Search for the cell housing the specified text and yield its [x, y] center coordinate. 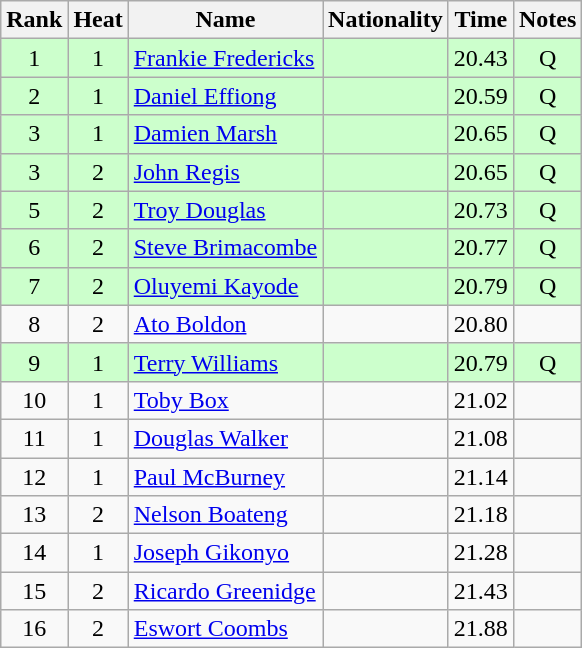
Troy Douglas [225, 210]
Frankie Fredericks [225, 58]
20.43 [480, 58]
Oluyemi Kayode [225, 286]
Damien Marsh [225, 134]
Heat [98, 20]
Ricardo Greenidge [225, 591]
8 [34, 324]
13 [34, 515]
Terry Williams [225, 362]
20.77 [480, 248]
Nelson Boateng [225, 515]
11 [34, 438]
14 [34, 553]
21.08 [480, 438]
15 [34, 591]
Toby Box [225, 400]
Paul McBurney [225, 477]
21.18 [480, 515]
21.28 [480, 553]
Nationality [386, 20]
7 [34, 286]
20.80 [480, 324]
10 [34, 400]
20.59 [480, 96]
5 [34, 210]
Name [225, 20]
9 [34, 362]
12 [34, 477]
Daniel Effiong [225, 96]
20.73 [480, 210]
Ato Boldon [225, 324]
Douglas Walker [225, 438]
Rank [34, 20]
21.14 [480, 477]
Joseph Gikonyo [225, 553]
Eswort Coombs [225, 629]
Steve Brimacombe [225, 248]
6 [34, 248]
21.43 [480, 591]
John Regis [225, 172]
16 [34, 629]
21.02 [480, 400]
Time [480, 20]
Notes [547, 20]
21.88 [480, 629]
